Extract the [x, y] coordinate from the center of the cell holding the provided text.  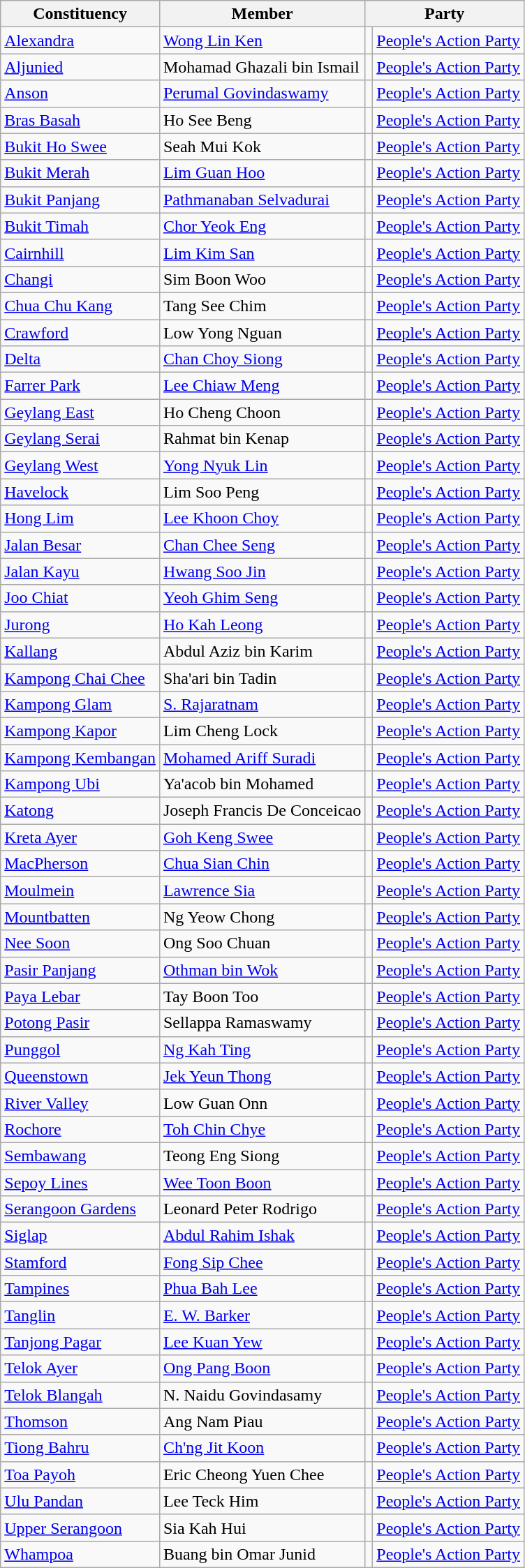
Ho See Beng [262, 120]
Ch'ng Jit Koon [262, 1448]
Chor Yeok Eng [262, 226]
Chua Chu Kang [80, 306]
Ng Yeow Chong [262, 917]
Geylang Serai [80, 439]
Moulmein [80, 890]
Buang bin Omar Junid [262, 1554]
Lee Kuan Yew [262, 1342]
Hong Lim [80, 518]
Telok Ayer [80, 1368]
S. Rajaratnam [262, 704]
Kampong Chai Chee [80, 678]
Lim Soo Peng [262, 492]
Cairnhill [80, 253]
Joo Chiat [80, 598]
Thomson [80, 1421]
Constituency [80, 14]
Member [262, 14]
Wong Lin Ken [262, 40]
Bukit Merah [80, 173]
Low Guan Onn [262, 1103]
Ho Cheng Choon [262, 412]
Goh Keng Swee [262, 837]
Chan Choy Siong [262, 359]
Toh Chin Chye [262, 1129]
Kampong Glam [80, 704]
Sepoy Lines [80, 1183]
Yeoh Ghim Seng [262, 598]
Punggol [80, 1050]
Changi [80, 279]
Katong [80, 811]
Sellappa Ramaswamy [262, 1023]
Bukit Timah [80, 226]
Ho Kah Leong [262, 625]
N. Naidu Govindasamy [262, 1395]
Tampines [80, 1289]
Bukit Panjang [80, 200]
Jalan Kayu [80, 572]
Telok Blangah [80, 1395]
Party [445, 14]
Potong Pasir [80, 1023]
Sia Kah Hui [262, 1528]
Tanglin [80, 1315]
Mohamed Ariff Suradi [262, 757]
Kampong Ubi [80, 784]
Crawford [80, 333]
Geylang West [80, 465]
Eric Cheong Yuen Chee [262, 1474]
Alexandra [80, 40]
Siglap [80, 1236]
Joseph Francis De Conceicao [262, 811]
Pathmanaban Selvadurai [262, 200]
Geylang East [80, 412]
Tang See Chim [262, 306]
Upper Serangoon [80, 1528]
Sim Boon Woo [262, 279]
Tay Boon Too [262, 996]
Jek Yeun Thong [262, 1076]
Lim Kim San [262, 253]
Perumal Govindaswamy [262, 94]
Toa Payoh [80, 1474]
Teong Eng Siong [262, 1156]
Ng Kah Ting [262, 1050]
Lee Teck Him [262, 1501]
Yong Nyuk Lin [262, 465]
Lee Khoon Choy [262, 518]
River Valley [80, 1103]
Tiong Bahru [80, 1448]
Fong Sip Chee [262, 1262]
Farrer Park [80, 386]
Abdul Aziz bin Karim [262, 651]
Ulu Pandan [80, 1501]
Anson [80, 94]
Chan Chee Seng [262, 545]
Lim Cheng Lock [262, 731]
Ong Pang Boon [262, 1368]
Seah Mui Kok [262, 147]
Delta [80, 359]
Kallang [80, 651]
Abdul Rahim Ishak [262, 1236]
Hwang Soo Jin [262, 572]
Ong Soo Chuan [262, 943]
Ya'acob bin Mohamed [262, 784]
E. W. Barker [262, 1315]
Tanjong Pagar [80, 1342]
Paya Lebar [80, 996]
Whampoa [80, 1554]
Rochore [80, 1129]
Ang Nam Piau [262, 1421]
Kampong Kembangan [80, 757]
Aljunied [80, 67]
Serangoon Gardens [80, 1209]
Mountbatten [80, 917]
Kreta Ayer [80, 837]
Mohamad Ghazali bin Ismail [262, 67]
Leonard Peter Rodrigo [262, 1209]
Sembawang [80, 1156]
Queenstown [80, 1076]
Chua Sian Chin [262, 864]
Lim Guan Hoo [262, 173]
Sha'ari bin Tadin [262, 678]
Phua Bah Lee [262, 1289]
Wee Toon Boon [262, 1183]
Nee Soon [80, 943]
MacPherson [80, 864]
Othman bin Wok [262, 970]
Jurong [80, 625]
Stamford [80, 1262]
Bras Basah [80, 120]
Lawrence Sia [262, 890]
Pasir Panjang [80, 970]
Jalan Besar [80, 545]
Bukit Ho Swee [80, 147]
Low Yong Nguan [262, 333]
Kampong Kapor [80, 731]
Lee Chiaw Meng [262, 386]
Havelock [80, 492]
Rahmat bin Kenap [262, 439]
